From the cell containing the given text, extract its center point as [x, y] coordinate. 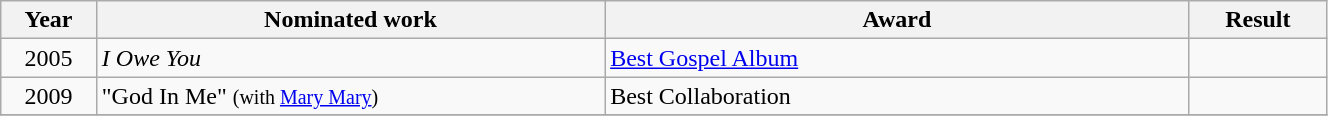
"God In Me" (with Mary Mary) [350, 96]
Result [1258, 20]
Year [49, 20]
Nominated work [350, 20]
Best Collaboration [898, 96]
Best Gospel Album [898, 58]
2009 [49, 96]
Award [898, 20]
I Owe You [350, 58]
2005 [49, 58]
